Identify which cell holds the provided text, then report its [x, y] central coordinate. 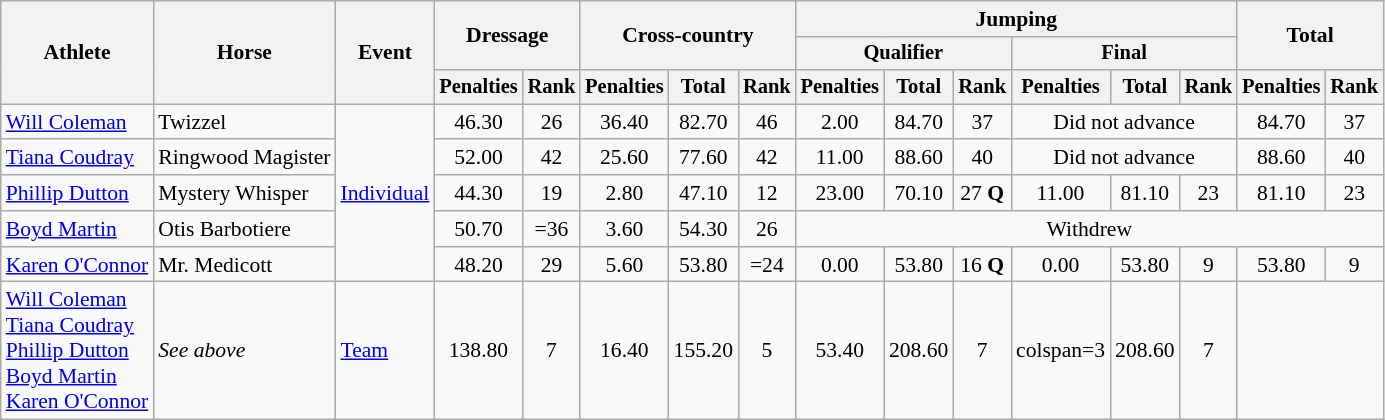
23.00 [840, 193]
50.70 [478, 229]
=36 [552, 229]
16 Q [982, 265]
52.00 [478, 158]
Final [1124, 54]
Mystery Whisper [244, 193]
Twizzel [244, 122]
3.60 [624, 229]
155.20 [704, 351]
Individual [384, 193]
Event [384, 52]
Withdrew [1090, 229]
Phillip Dutton [78, 193]
5.60 [624, 265]
16.40 [624, 351]
82.70 [704, 122]
46.30 [478, 122]
Ringwood Magister [244, 158]
Athlete [78, 52]
48.20 [478, 265]
2.00 [840, 122]
27 Q [982, 193]
19 [552, 193]
Otis Barbotiere [244, 229]
47.10 [704, 193]
44.30 [478, 193]
Horse [244, 52]
36.40 [624, 122]
12 [767, 193]
Qualifier [904, 54]
46 [767, 122]
Dressage [507, 36]
77.60 [704, 158]
See above [244, 351]
54.30 [704, 229]
53.40 [840, 351]
Karen O'Connor [78, 265]
Will Coleman [78, 122]
5 [767, 351]
Will ColemanTiana CoudrayPhillip DuttonBoyd MartinKaren O'Connor [78, 351]
Boyd Martin [78, 229]
Mr. Medicott [244, 265]
Jumping [1017, 19]
29 [552, 265]
2.80 [624, 193]
138.80 [478, 351]
70.10 [918, 193]
Tiana Coudray [78, 158]
25.60 [624, 158]
Team [384, 351]
colspan=3 [1060, 351]
Cross-country [688, 36]
=24 [767, 265]
